Return [x, y] of the center of cell containing provided text 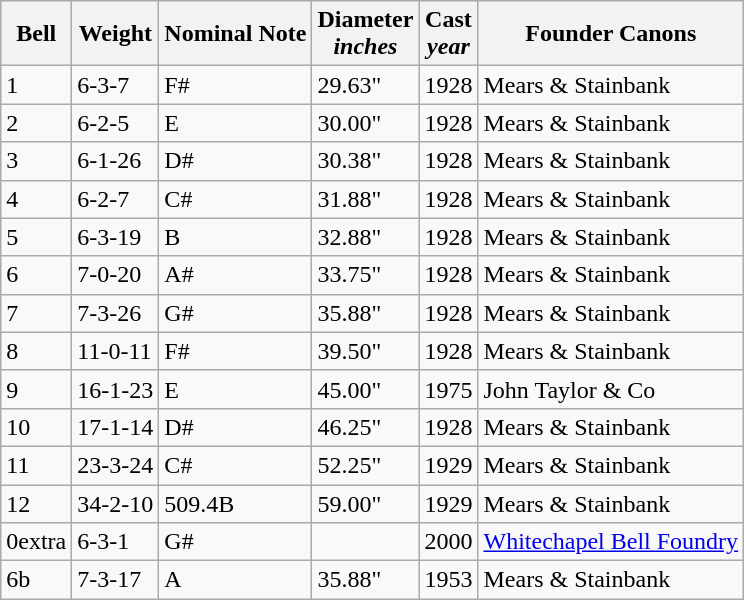
6-1-26 [116, 161]
16-1-23 [116, 389]
6b [36, 580]
32.88" [366, 237]
52.25" [366, 465]
Nominal Note [236, 34]
11-0-11 [116, 351]
30.00" [366, 123]
Castyear [448, 34]
1 [36, 85]
Founder Canons [611, 34]
Weight [116, 34]
5 [36, 237]
7-3-26 [116, 313]
6-3-7 [116, 85]
8 [36, 351]
6 [36, 275]
7-3-17 [116, 580]
7 [36, 313]
A# [236, 275]
2000 [448, 542]
12 [36, 503]
3 [36, 161]
4 [36, 199]
509.4B [236, 503]
17-1-14 [116, 427]
Whitechapel Bell Foundry [611, 542]
31.88" [366, 199]
1953 [448, 580]
45.00" [366, 389]
59.00" [366, 503]
6-2-5 [116, 123]
6-2-7 [116, 199]
10 [36, 427]
6-3-19 [116, 237]
2 [36, 123]
B [236, 237]
A [236, 580]
34-2-10 [116, 503]
39.50" [366, 351]
John Taylor & Co [611, 389]
33.75" [366, 275]
1975 [448, 389]
Diameterinches [366, 34]
9 [36, 389]
46.25" [366, 427]
7-0-20 [116, 275]
30.38" [366, 161]
0extra [36, 542]
6-3-1 [116, 542]
Bell [36, 34]
29.63" [366, 85]
23-3-24 [116, 465]
11 [36, 465]
